Capture the cell that displays the provided text and extract its (x, y) central coordinate. 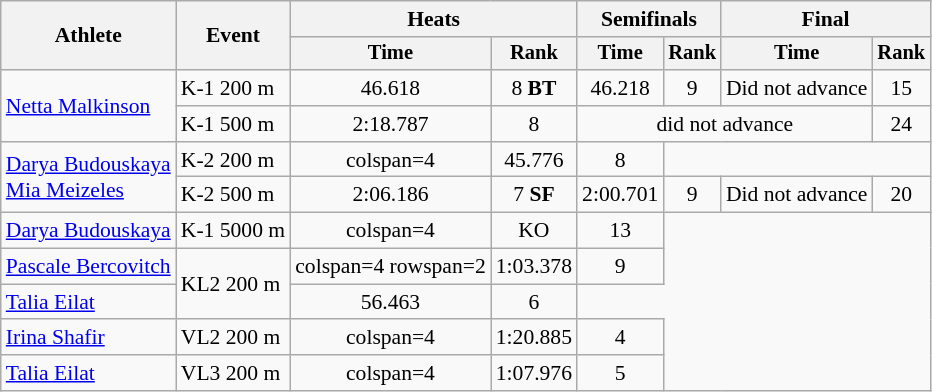
Event (233, 36)
KL2 200 m (233, 284)
KO (534, 231)
Heats (434, 19)
Semifinals (649, 19)
VL3 200 m (233, 373)
K-2 200 m (233, 160)
K-2 500 m (233, 195)
46.618 (390, 88)
6 (534, 302)
Athlete (88, 36)
46.218 (620, 88)
56.463 (390, 302)
Final (826, 19)
Netta Malkinson (88, 106)
K-1 200 m (233, 88)
15 (902, 88)
1:20.885 (534, 338)
5 (620, 373)
did not advance (724, 124)
20 (902, 195)
13 (620, 231)
1:03.378 (534, 267)
4 (620, 338)
colspan=4 rowspan=2 (390, 267)
Pascale Bercovitch (88, 267)
Darya BudouskayaMia Meizeles (88, 178)
1:07.976 (534, 373)
24 (902, 124)
K-1 5000 m (233, 231)
K-1 500 m (233, 124)
2:18.787 (390, 124)
8 BT (534, 88)
VL2 200 m (233, 338)
2:06.186 (390, 195)
Darya Budouskaya (88, 231)
45.776 (534, 160)
7 SF (534, 195)
Irina Shafir (88, 338)
2:00.701 (620, 195)
